Extract the [X, Y] coordinate from the center of the cell holding the provided text.  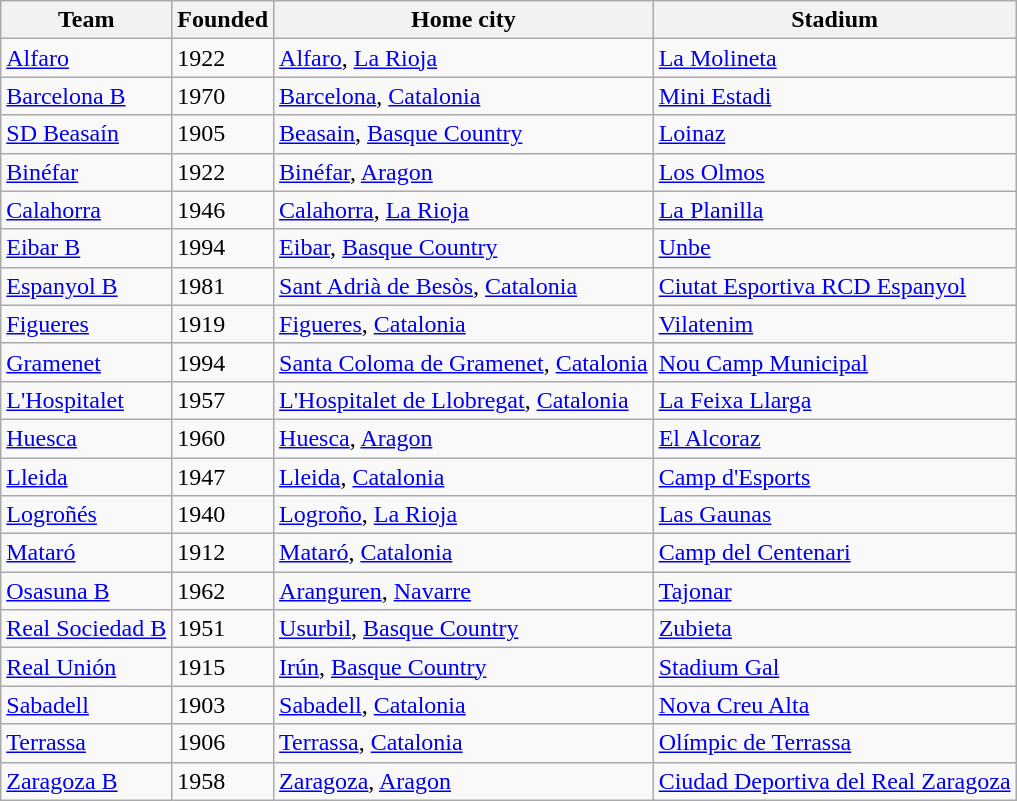
La Feixa Llarga [834, 400]
Founded [223, 20]
Figueres [86, 324]
Sant Adrià de Besòs, Catalonia [464, 286]
El Alcoraz [834, 438]
Camp del Centenari [834, 553]
1940 [223, 515]
Olímpic de Terrassa [834, 743]
Camp d'Esports [834, 477]
Stadium [834, 20]
Usurbil, Basque Country [464, 629]
Nova Creu Alta [834, 705]
Tajonar [834, 591]
1947 [223, 477]
Terrassa [86, 743]
1962 [223, 591]
1912 [223, 553]
Aranguren, Navarre [464, 591]
Real Sociedad B [86, 629]
1957 [223, 400]
Beasain, Basque Country [464, 134]
Sabadell [86, 705]
Team [86, 20]
Los Olmos [834, 172]
1946 [223, 210]
Real Unión [86, 667]
1960 [223, 438]
Nou Camp Municipal [834, 362]
Logroño, La Rioja [464, 515]
Vilatenim [834, 324]
Eibar B [86, 248]
L'Hospitalet [86, 400]
Barcelona B [86, 96]
Calahorra, La Rioja [464, 210]
SD Beasaín [86, 134]
1903 [223, 705]
1958 [223, 781]
Eibar, Basque Country [464, 248]
Mataró, Catalonia [464, 553]
1981 [223, 286]
1970 [223, 96]
Huesca, Aragon [464, 438]
1951 [223, 629]
Unbe [834, 248]
Loinaz [834, 134]
Home city [464, 20]
Las Gaunas [834, 515]
Lleida, Catalonia [464, 477]
Mini Estadi [834, 96]
Huesca [86, 438]
Zaragoza, Aragon [464, 781]
1906 [223, 743]
Zubieta [834, 629]
Binéfar [86, 172]
Figueres, Catalonia [464, 324]
Stadium Gal [834, 667]
Ciutat Esportiva RCD Espanyol [834, 286]
Osasuna B [86, 591]
Espanyol B [86, 286]
Santa Coloma de Gramenet, Catalonia [464, 362]
Alfaro [86, 58]
La Planilla [834, 210]
Zaragoza B [86, 781]
Lleida [86, 477]
Mataró [86, 553]
L'Hospitalet de Llobregat, Catalonia [464, 400]
Sabadell, Catalonia [464, 705]
Ciudad Deportiva del Real Zaragoza [834, 781]
1905 [223, 134]
Alfaro, La Rioja [464, 58]
1915 [223, 667]
Binéfar, Aragon [464, 172]
Gramenet [86, 362]
Logroñés [86, 515]
Irún, Basque Country [464, 667]
1919 [223, 324]
Barcelona, Catalonia [464, 96]
Calahorra [86, 210]
Terrassa, Catalonia [464, 743]
La Molineta [834, 58]
